Pinpoint the cell where the given text exists, returning its [x, y] midpoint coordinate. 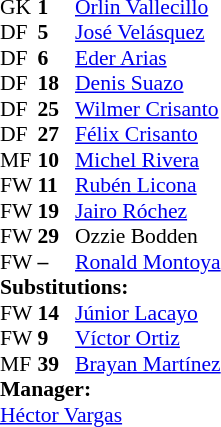
19 [57, 211]
Wilmer Crisanto [148, 109]
25 [57, 109]
5 [57, 33]
10 [57, 160]
Substitutions: [110, 287]
Jairo Róchez [148, 211]
29 [57, 237]
14 [57, 313]
Júnior Lacayo [148, 313]
Michel Rivera [148, 160]
Eder Arias [148, 58]
39 [57, 364]
Víctor Ortiz [148, 339]
18 [57, 83]
11 [57, 185]
Manager: [110, 389]
Denis Suazo [148, 83]
Brayan Martínez [148, 364]
Ozzie Bodden [148, 237]
José Velásquez [148, 33]
Ronald Montoya [148, 262]
27 [57, 135]
Félix Crisanto [148, 135]
6 [57, 58]
– [57, 262]
9 [57, 339]
Rubén Licona [148, 185]
